Locate the cell with the specified text and output its [X, Y] center coordinate. 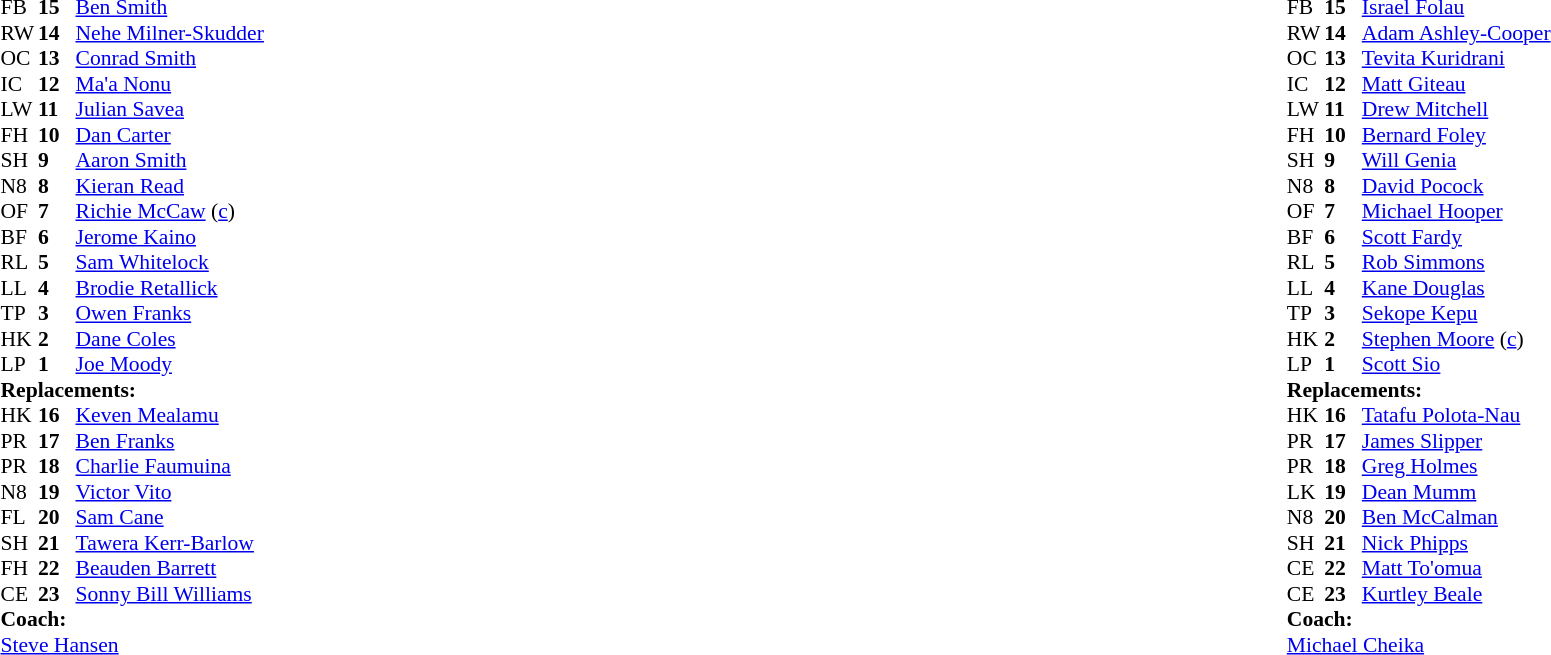
Charlie Faumuina [170, 467]
Will Genia [1456, 161]
Aaron Smith [170, 161]
Owen Franks [170, 313]
Brodie Retallick [170, 288]
Sam Cane [170, 517]
Sam Whitelock [170, 263]
Bernard Foley [1456, 135]
Tevita Kuridrani [1456, 59]
Scott Fardy [1456, 237]
Kurtley Beale [1456, 594]
Sonny Bill Williams [170, 594]
Jerome Kaino [170, 237]
LK [1306, 492]
Greg Holmes [1456, 467]
Rob Simmons [1456, 263]
Matt Giteau [1456, 84]
Matt To'omua [1456, 569]
Victor Vito [170, 492]
Kane Douglas [1456, 288]
Sekope Kepu [1456, 313]
Drew Mitchell [1456, 109]
Keven Mealamu [170, 415]
Kieran Read [170, 186]
Joe Moody [170, 365]
Ben Franks [170, 441]
Michael Hooper [1456, 211]
Scott Sio [1456, 365]
Nick Phipps [1456, 543]
Tatafu Polota-Nau [1456, 415]
Beauden Barrett [170, 569]
Dane Coles [170, 339]
Ben McCalman [1456, 517]
James Slipper [1456, 441]
David Pocock [1456, 186]
Stephen Moore (c) [1456, 339]
Conrad Smith [170, 59]
Nehe Milner-Skudder [170, 33]
Richie McCaw (c) [170, 211]
Dan Carter [170, 135]
Julian Savea [170, 109]
Adam Ashley-Cooper [1456, 33]
Ma'a Nonu [170, 84]
Tawera Kerr-Barlow [170, 543]
Dean Mumm [1456, 492]
FL [19, 517]
